Return (X, Y) of the center of cell containing provided text 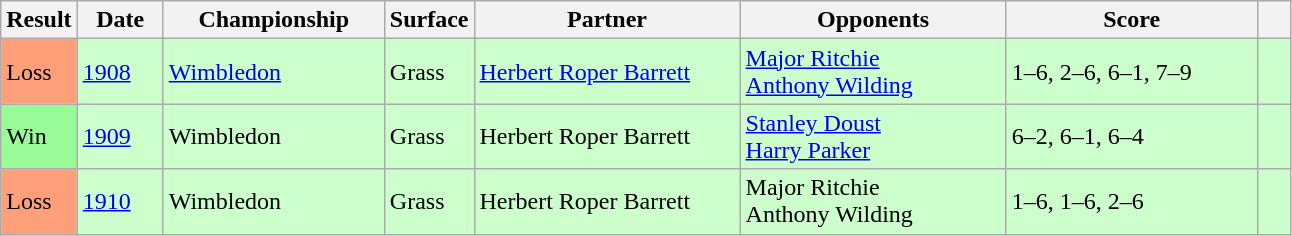
1910 (120, 202)
Surface (429, 20)
1908 (120, 72)
1909 (120, 136)
1–6, 2–6, 6–1, 7–9 (1132, 72)
Win (39, 136)
Date (120, 20)
Result (39, 20)
1–6, 1–6, 2–6 (1132, 202)
Score (1132, 20)
Stanley Doust Harry Parker (873, 136)
Championship (274, 20)
Opponents (873, 20)
6–2, 6–1, 6–4 (1132, 136)
Partner (607, 20)
